Determine the [x, y] coordinate at the center of the cell enclosing the given text.  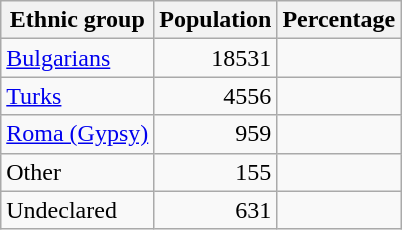
631 [216, 210]
4556 [216, 96]
155 [216, 172]
Population [216, 20]
Ethnic group [78, 20]
Bulgarians [78, 58]
18531 [216, 58]
Roma (Gypsy) [78, 134]
Other [78, 172]
959 [216, 134]
Percentage [339, 20]
Undeclared [78, 210]
Turks [78, 96]
